Capture the cell that displays the provided text and extract its (x, y) central coordinate. 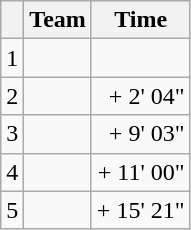
+ 2' 04" (140, 96)
+ 9' 03" (140, 134)
+ 15' 21" (140, 210)
1 (12, 58)
3 (12, 134)
5 (12, 210)
2 (12, 96)
Team (58, 20)
+ 11' 00" (140, 172)
Time (140, 20)
4 (12, 172)
